Find where the given text appears and provide that cell's center as (x, y) coordinate. 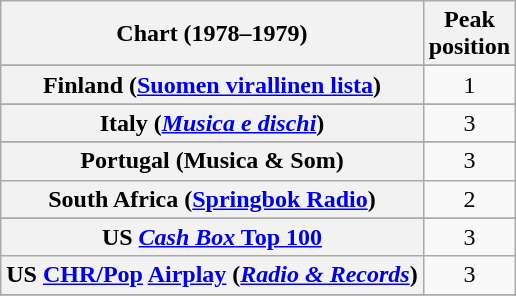
Peakposition (469, 34)
South Africa (Springbok Radio) (212, 199)
1 (469, 85)
Portugal (Musica & Som) (212, 161)
Italy (Musica e dischi) (212, 123)
US CHR/Pop Airplay (Radio & Records) (212, 275)
Finland (Suomen virallinen lista) (212, 85)
US Cash Box Top 100 (212, 237)
Chart (1978–1979) (212, 34)
2 (469, 199)
